Identify which cell holds the provided text, then report its [X, Y] central coordinate. 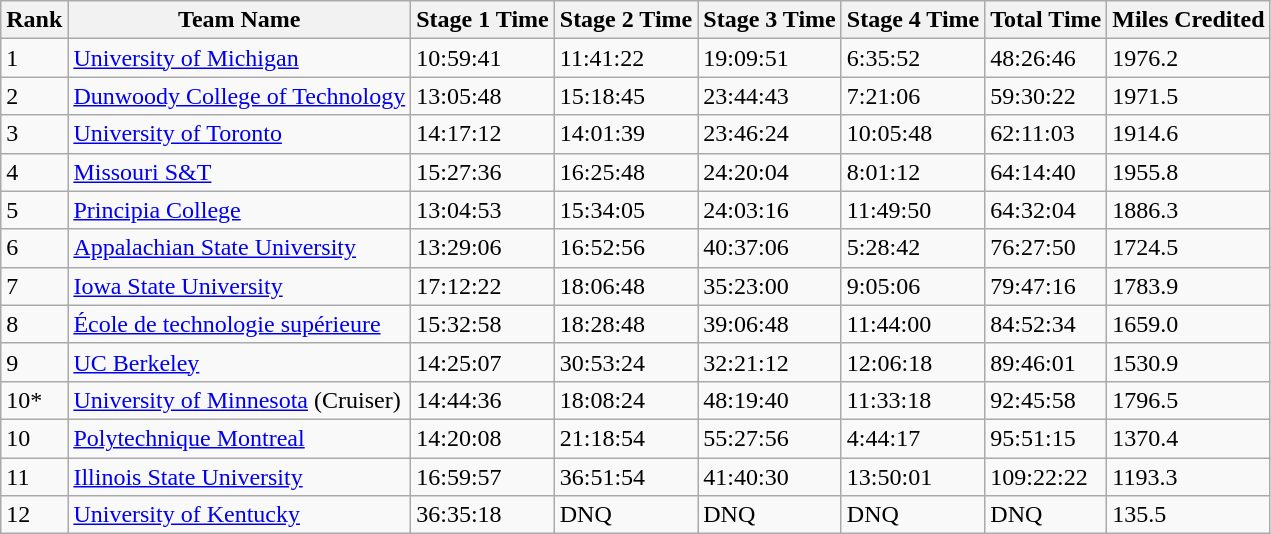
48:26:46 [1046, 58]
14:20:08 [483, 438]
UC Berkeley [240, 362]
13:05:48 [483, 96]
64:14:40 [1046, 172]
76:27:50 [1046, 248]
35:23:00 [770, 286]
1530.9 [1188, 362]
8 [34, 324]
11 [34, 477]
University of Minnesota (Cruiser) [240, 400]
7:21:06 [913, 96]
6 [34, 248]
1976.2 [1188, 58]
12 [34, 515]
Dunwoody College of Technology [240, 96]
40:37:06 [770, 248]
16:52:56 [626, 248]
11:44:00 [913, 324]
16:59:57 [483, 477]
1796.5 [1188, 400]
10:59:41 [483, 58]
64:32:04 [1046, 210]
Rank [34, 20]
Polytechnique Montreal [240, 438]
1783.9 [1188, 286]
16:25:48 [626, 172]
19:09:51 [770, 58]
59:30:22 [1046, 96]
23:44:43 [770, 96]
15:27:36 [483, 172]
24:03:16 [770, 210]
39:06:48 [770, 324]
Missouri S&T [240, 172]
36:51:54 [626, 477]
1971.5 [1188, 96]
18:28:48 [626, 324]
48:19:40 [770, 400]
32:21:12 [770, 362]
14:01:39 [626, 134]
Miles Credited [1188, 20]
10* [34, 400]
Principia College [240, 210]
15:18:45 [626, 96]
135.5 [1188, 515]
95:51:15 [1046, 438]
14:17:12 [483, 134]
1955.8 [1188, 172]
Stage 2 Time [626, 20]
18:06:48 [626, 286]
6:35:52 [913, 58]
23:46:24 [770, 134]
University of Kentucky [240, 515]
5:28:42 [913, 248]
Stage 4 Time [913, 20]
92:45:58 [1046, 400]
1724.5 [1188, 248]
5 [34, 210]
10:05:48 [913, 134]
9:05:06 [913, 286]
10 [34, 438]
17:12:22 [483, 286]
21:18:54 [626, 438]
Stage 3 Time [770, 20]
14:44:36 [483, 400]
École de technologie supérieure [240, 324]
University of Toronto [240, 134]
18:08:24 [626, 400]
1914.6 [1188, 134]
Total Time [1046, 20]
Illinois State University [240, 477]
1886.3 [1188, 210]
4:44:17 [913, 438]
University of Michigan [240, 58]
36:35:18 [483, 515]
Team Name [240, 20]
11:49:50 [913, 210]
109:22:22 [1046, 477]
8:01:12 [913, 172]
13:04:53 [483, 210]
84:52:34 [1046, 324]
2 [34, 96]
13:29:06 [483, 248]
1193.3 [1188, 477]
62:11:03 [1046, 134]
11:33:18 [913, 400]
12:06:18 [913, 362]
9 [34, 362]
15:34:05 [626, 210]
89:46:01 [1046, 362]
11:41:22 [626, 58]
79:47:16 [1046, 286]
14:25:07 [483, 362]
Stage 1 Time [483, 20]
55:27:56 [770, 438]
1370.4 [1188, 438]
7 [34, 286]
4 [34, 172]
13:50:01 [913, 477]
Iowa State University [240, 286]
1659.0 [1188, 324]
1 [34, 58]
41:40:30 [770, 477]
Appalachian State University [240, 248]
15:32:58 [483, 324]
24:20:04 [770, 172]
30:53:24 [626, 362]
3 [34, 134]
